Find where the given text appears and provide that cell's center as (X, Y) coordinate. 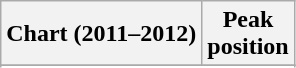
Peakposition (248, 34)
Chart (2011–2012) (102, 34)
